Determine the (X, Y) coordinate at the center of the cell enclosing the given text.  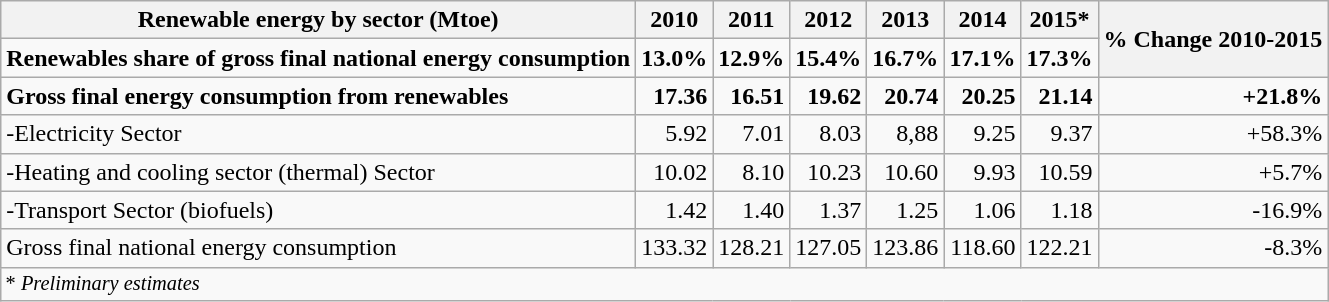
8.10 (752, 172)
1.18 (1060, 210)
8,88 (906, 134)
1.42 (674, 210)
20.74 (906, 96)
% Change 2010-2015 (1213, 39)
12.9% (752, 58)
16.51 (752, 96)
10.59 (1060, 172)
2015* (1060, 20)
10.02 (674, 172)
133.32 (674, 248)
+21.8% (1213, 96)
Renewable energy by sector (Mtoe) (318, 20)
13.0% (674, 58)
21.14 (1060, 96)
+58.3% (1213, 134)
Gross final energy consumption from renewables (318, 96)
127.05 (828, 248)
8.03 (828, 134)
9.37 (1060, 134)
1.25 (906, 210)
15.4% (828, 58)
17.1% (982, 58)
Renewables share of gross final national energy consumption (318, 58)
1.37 (828, 210)
1.06 (982, 210)
122.21 (1060, 248)
-8.3% (1213, 248)
* Preliminary estimates (664, 284)
2014 (982, 20)
118.60 (982, 248)
2012 (828, 20)
5.92 (674, 134)
10.60 (906, 172)
16.7% (906, 58)
1.40 (752, 210)
17.36 (674, 96)
2011 (752, 20)
20.25 (982, 96)
9.93 (982, 172)
-16.9% (1213, 210)
7.01 (752, 134)
10.23 (828, 172)
2010 (674, 20)
-Electricity Sector (318, 134)
123.86 (906, 248)
-Heating and cooling sector (thermal) Sector (318, 172)
9.25 (982, 134)
17.3% (1060, 58)
Gross final national energy consumption (318, 248)
2013 (906, 20)
-Transport Sector (biofuels) (318, 210)
19.62 (828, 96)
+5.7% (1213, 172)
128.21 (752, 248)
